Capture the cell that displays the provided text and extract its (X, Y) central coordinate. 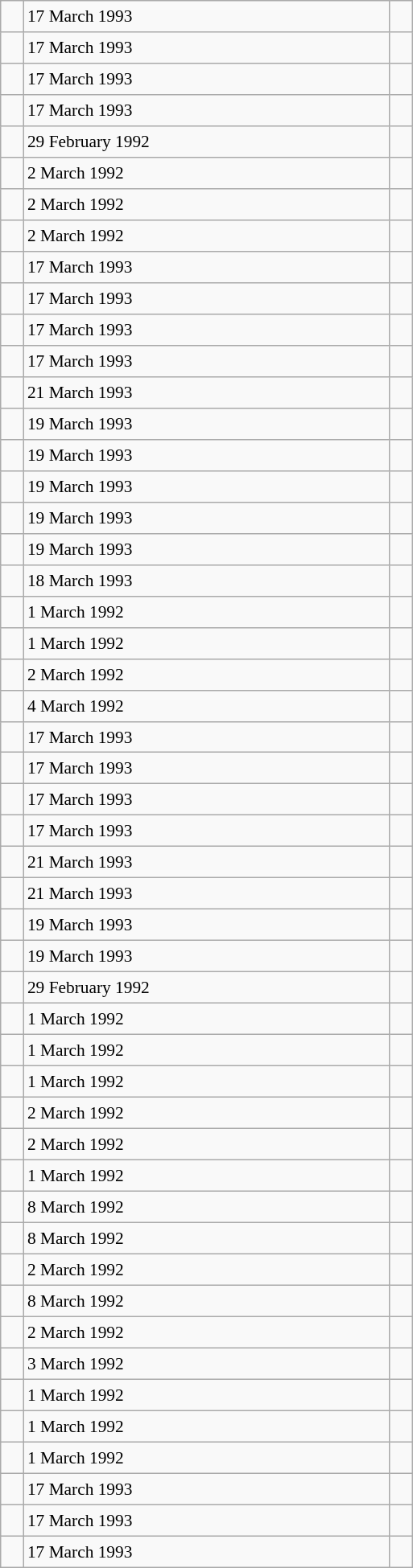
3 March 1992 (206, 1364)
4 March 1992 (206, 706)
18 March 1993 (206, 581)
